Locate the cell with the specified text and output its [x, y] center coordinate. 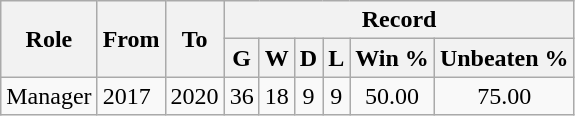
To [194, 39]
2017 [131, 96]
75.00 [504, 96]
From [131, 39]
Unbeaten % [504, 58]
18 [276, 96]
L [336, 58]
36 [242, 96]
50.00 [392, 96]
Record [399, 20]
Role [49, 39]
2020 [194, 96]
G [242, 58]
D [308, 58]
Manager [49, 96]
Win % [392, 58]
W [276, 58]
